Locate the cell with the specified text and output its (X, Y) center coordinate. 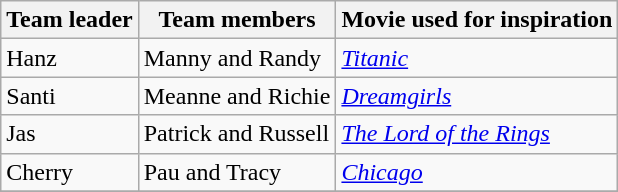
Meanne and Richie (237, 96)
Santi (70, 96)
Team members (237, 20)
Titanic (477, 58)
Patrick and Russell (237, 134)
Dreamgirls (477, 96)
The Lord of the Rings (477, 134)
Manny and Randy (237, 58)
Cherry (70, 172)
Movie used for inspiration (477, 20)
Jas (70, 134)
Hanz (70, 58)
Team leader (70, 20)
Pau and Tracy (237, 172)
Chicago (477, 172)
